Identify which cell holds the provided text, then report its (x, y) central coordinate. 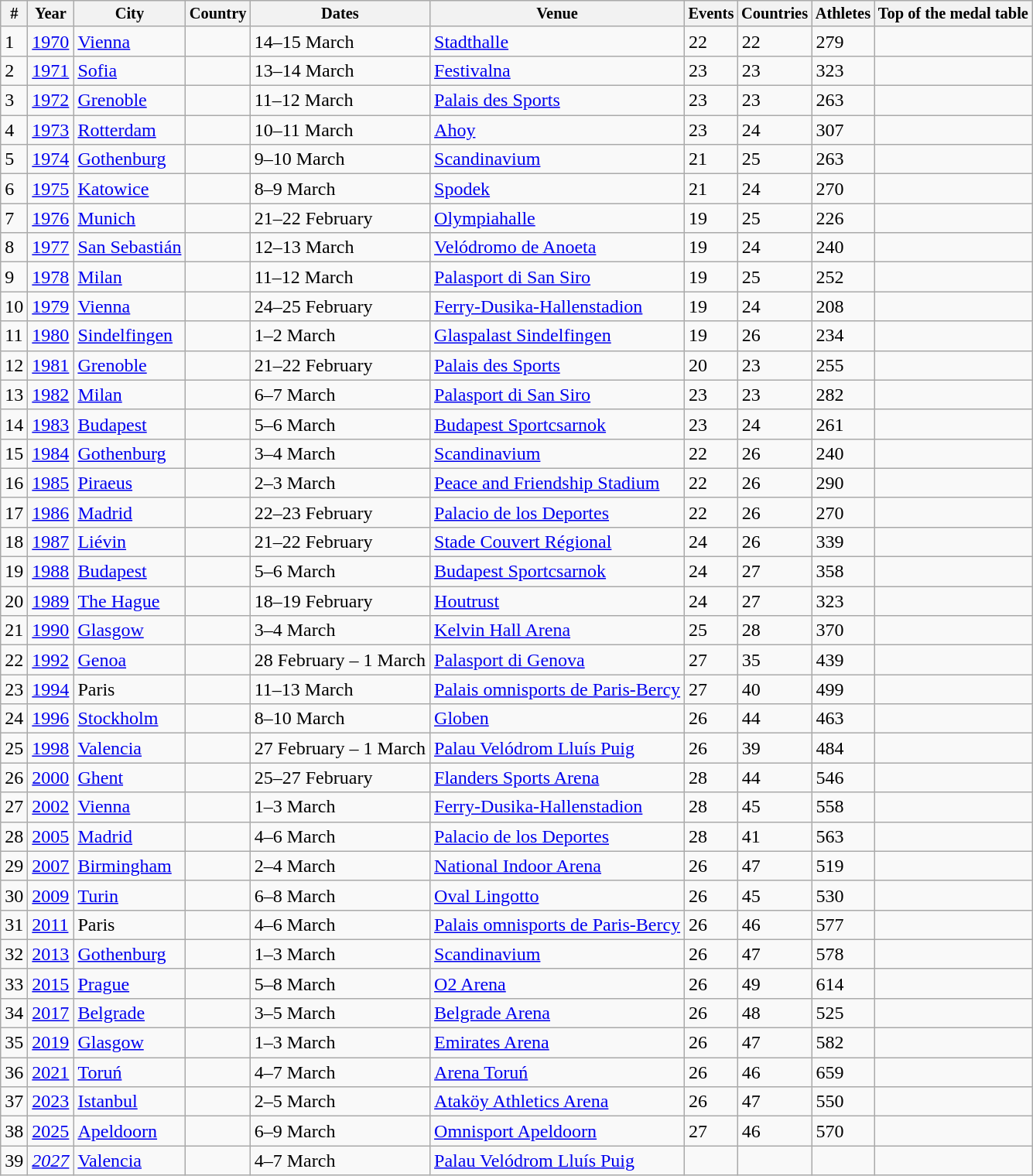
Sofia (130, 70)
8 (14, 248)
2019 (51, 1043)
Genoa (130, 660)
13–14 March (340, 70)
Piraeus (130, 483)
# (14, 14)
3 (14, 101)
City (130, 14)
Ahoy (557, 130)
16 (14, 483)
13 (14, 395)
1985 (51, 483)
1980 (51, 336)
49 (775, 983)
2–3 March (340, 483)
614 (843, 983)
2009 (51, 895)
37 (14, 1102)
Stadthalle (557, 41)
Stockholm (130, 719)
307 (843, 130)
12–13 March (340, 248)
38 (14, 1131)
2007 (51, 866)
34 (14, 1013)
Spodek (557, 189)
1996 (51, 719)
Sindelfingen (130, 336)
1981 (51, 365)
1972 (51, 101)
2011 (51, 925)
Stade Couvert Régional (557, 542)
339 (843, 542)
14 (14, 424)
1974 (51, 159)
234 (843, 336)
14–15 March (340, 41)
15 (14, 453)
40 (775, 689)
525 (843, 1013)
48 (775, 1013)
1988 (51, 572)
1990 (51, 631)
558 (843, 807)
36 (14, 1072)
Houtrust (557, 601)
578 (843, 954)
659 (843, 1072)
Events (712, 14)
1978 (51, 277)
Liévin (130, 542)
261 (843, 424)
41 (775, 836)
Rotterdam (130, 130)
32 (14, 954)
1983 (51, 424)
582 (843, 1043)
30 (14, 895)
Oval Lingotto (557, 895)
11 (14, 336)
484 (843, 748)
1971 (51, 70)
Prague (130, 983)
2023 (51, 1102)
1 (14, 41)
Katowice (130, 189)
Flanders Sports Arena (557, 778)
1984 (51, 453)
Belgrade Arena (557, 1013)
Countries (775, 14)
Peace and Friendship Stadium (557, 483)
Turin (130, 895)
563 (843, 836)
439 (843, 660)
8–10 March (340, 719)
290 (843, 483)
550 (843, 1102)
Olympiahalle (557, 218)
2005 (51, 836)
2021 (51, 1072)
1–2 March (340, 336)
2017 (51, 1013)
Ghent (130, 778)
18–19 February (340, 601)
1975 (51, 189)
Country (218, 14)
546 (843, 778)
Palasport di Genova (557, 660)
National Indoor Arena (557, 866)
2000 (51, 778)
Arena Toruń (557, 1072)
282 (843, 395)
1989 (51, 601)
2027 (51, 1161)
10 (14, 306)
1992 (51, 660)
1987 (51, 542)
8–9 March (340, 189)
208 (843, 306)
6–8 March (340, 895)
255 (843, 365)
Apeldoorn (130, 1131)
2 (14, 70)
25–27 February (340, 778)
1970 (51, 41)
O2 Arena (557, 983)
24–25 February (340, 306)
Year (51, 14)
Globen (557, 719)
5 (14, 159)
Athletes (843, 14)
Emirates Arena (557, 1043)
226 (843, 218)
18 (14, 542)
570 (843, 1131)
1982 (51, 395)
530 (843, 895)
1979 (51, 306)
1976 (51, 218)
1998 (51, 748)
5–8 March (340, 983)
2–5 March (340, 1102)
2013 (51, 954)
2–4 March (340, 866)
252 (843, 277)
Velódromo de Anoeta (557, 248)
Belgrade (130, 1013)
7 (14, 218)
12 (14, 365)
519 (843, 866)
17 (14, 512)
577 (843, 925)
1977 (51, 248)
6–7 March (340, 395)
28 February – 1 March (340, 660)
2015 (51, 983)
2002 (51, 807)
Birmingham (130, 866)
11–13 March (340, 689)
1986 (51, 512)
The Hague (130, 601)
6–9 March (340, 1131)
370 (843, 631)
279 (843, 41)
31 (14, 925)
2025 (51, 1131)
Toruń (130, 1072)
Venue (557, 14)
Festivalna (557, 70)
29 (14, 866)
9 (14, 277)
Istanbul (130, 1102)
Top of the medal table (953, 14)
22–23 February (340, 512)
Dates (340, 14)
33 (14, 983)
1973 (51, 130)
463 (843, 719)
6 (14, 189)
Glaspalast Sindelfingen (557, 336)
1994 (51, 689)
499 (843, 689)
Kelvin Hall Arena (557, 631)
Omnisport Apeldoorn (557, 1131)
Ataköy Athletics Arena (557, 1102)
10–11 March (340, 130)
3–5 March (340, 1013)
Munich (130, 218)
9–10 March (340, 159)
27 February – 1 March (340, 748)
4 (14, 130)
San Sebastián (130, 248)
358 (843, 572)
